Pinpoint the cell where the given text exists, returning its [x, y] midpoint coordinate. 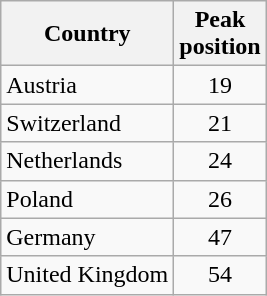
Poland [88, 199]
54 [220, 275]
Peakposition [220, 34]
United Kingdom [88, 275]
24 [220, 161]
Country [88, 34]
Netherlands [88, 161]
47 [220, 237]
Switzerland [88, 123]
21 [220, 123]
Germany [88, 237]
26 [220, 199]
Austria [88, 85]
19 [220, 85]
